Identify which cell holds the provided text, then report its [x, y] central coordinate. 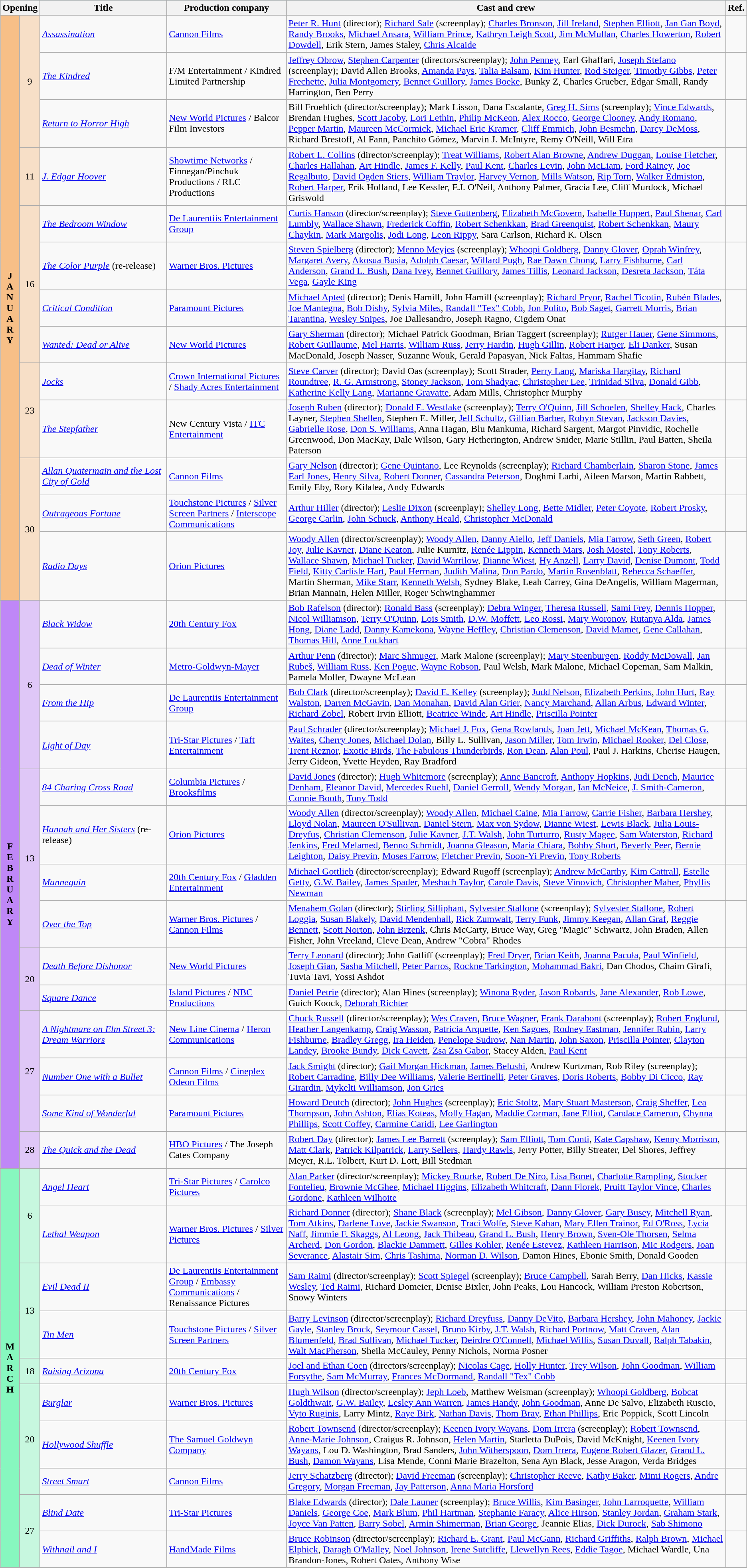
28 [30, 1150]
Warner Bros. Pictures / Cannon Films [227, 924]
Title [103, 8]
Production company [227, 8]
New World Pictures / Balcor Film Investors [227, 124]
J. Edgar Hoover [103, 176]
Dead of Winter [103, 666]
18 [30, 1371]
Some Kind of Wonderful [103, 1113]
Street Smart [103, 1481]
Warner Bros. Pictures / Silver Pictures [227, 1234]
Hannah and Her Sisters (re-release) [103, 835]
Lethal Weapon [103, 1234]
84 Charing Cross Road [103, 787]
Mannequin [103, 882]
Island Pictures / NBC Productions [227, 998]
Daniel Petrie (director); Alan Hines (screenplay); Winona Ryder, Jason Robards, Jane Alexander, Rob Lowe, Guich Koock, Deborah Richter [506, 998]
9 [30, 81]
Opening [20, 8]
Metro-Goldwyn-Mayer [227, 666]
Crown International Pictures / Shady Acres Entertainment [227, 381]
De Laurentiis Entertainment Group / Embassy Communications / Renaissance Pictures [227, 1287]
The Quick and the Dead [103, 1150]
Tri-Star Pictures [227, 1513]
The Kindred [103, 76]
The Color Purple (re-release) [103, 266]
Assassination [103, 34]
The Bedroom Window [103, 224]
Tri-Star Pictures / Carolco Pictures [227, 1187]
Evil Dead II [103, 1287]
16 [30, 284]
From the Hip [103, 703]
New Century Vista / ITC Entertainment [227, 429]
Withnail and I [103, 1549]
Ref. [736, 8]
New Line Cinema / Heron Communications [227, 1034]
Burglar [103, 1403]
A Nightmare on Elm Street 3: Dream Warriors [103, 1034]
Cast and crew [506, 8]
Light of Day [103, 745]
The Stepfather [103, 429]
HandMade Films [227, 1549]
30 [30, 529]
Raising Arizona [103, 1371]
Columbia Pictures / Brooksfilms [227, 787]
Showtime Networks / Finnegan/Pinchuk Productions / RLC Productions [227, 176]
23 [30, 410]
The Samuel Goldwyn Company [227, 1444]
Radio Days [103, 566]
Tin Men [103, 1334]
Allan Quatermain and the Lost City of Gold [103, 476]
Hollywood Shuffle [103, 1444]
MARCH [10, 1368]
Number One with a Bullet [103, 1076]
Outrageous Fortune [103, 513]
Square Dance [103, 998]
Jocks [103, 381]
Cannon Films / Cineplex Odeon Films [227, 1076]
FEBRUARY [10, 884]
Blind Date [103, 1513]
20th Century Fox / Gladden Entertainment [227, 882]
Touchstone Pictures / Silver Screen Partners / Interscope Communications [227, 513]
HBO Pictures / The Joseph Cates Company [227, 1150]
Critical Condition [103, 308]
Wanted: Dead or Alive [103, 345]
Return to Horror High [103, 124]
Tri-Star Pictures / Taft Entertainment [227, 745]
F/M Entertainment / Kindred Limited Partnership [227, 76]
Angel Heart [103, 1187]
Over the Top [103, 924]
Touchstone Pictures / Silver Screen Partners [227, 1334]
Death Before Dishonor [103, 966]
JANUARY [10, 308]
Black Widow [103, 624]
11 [30, 176]
